Determine the [X, Y] coordinate at the center of the cell enclosing the given text.  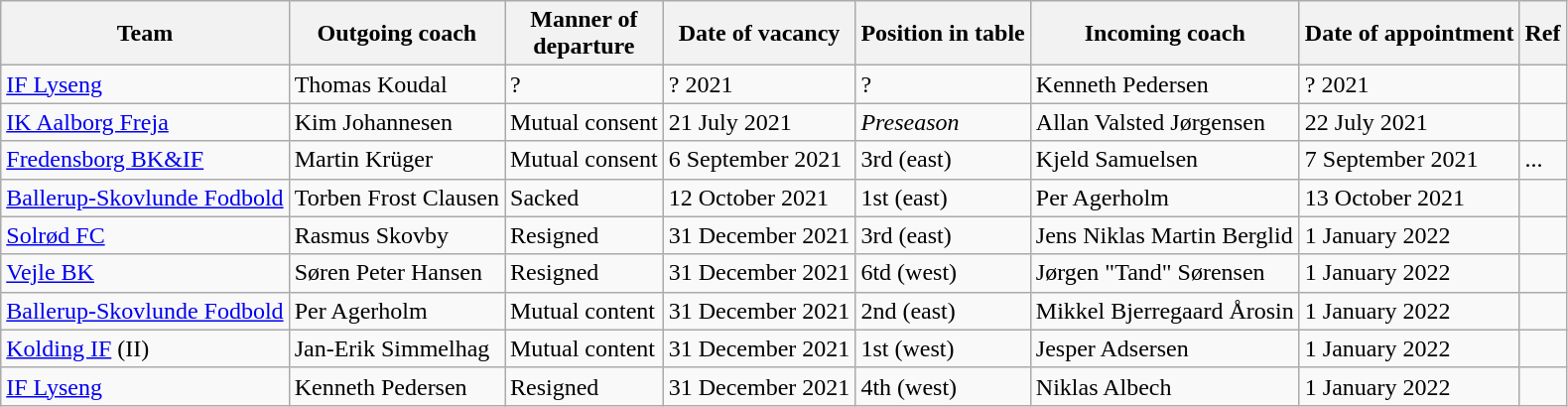
4th (west) [943, 386]
Incoming coach [1165, 34]
Jan-Erik Simmelhag [397, 348]
Allan Valsted Jørgensen [1165, 122]
1st (west) [943, 348]
Vejle BK [145, 273]
Ref [1542, 34]
2nd (east) [943, 311]
13 October 2021 [1409, 198]
6td (west) [943, 273]
Mikkel Bjerregaard Årosin [1165, 311]
Fredensborg BK&IF [145, 160]
Thomas Koudal [397, 84]
Martin Krüger [397, 160]
Preseason [943, 122]
Manner ofdeparture [584, 34]
Niklas Albech [1165, 386]
Team [145, 34]
Date of vacancy [759, 34]
Jørgen "Tand" Sørensen [1165, 273]
7 September 2021 [1409, 160]
Jesper Adsersen [1165, 348]
Torben Frost Clausen [397, 198]
IK Aalborg Freja [145, 122]
Date of appointment [1409, 34]
21 July 2021 [759, 122]
Outgoing coach [397, 34]
Kolding IF (II) [145, 348]
... [1542, 160]
Rasmus Skovby [397, 235]
Kjeld Samuelsen [1165, 160]
22 July 2021 [1409, 122]
6 September 2021 [759, 160]
1st (east) [943, 198]
Position in table [943, 34]
Kim Johannesen [397, 122]
12 October 2021 [759, 198]
Solrød FC [145, 235]
Sacked [584, 198]
Søren Peter Hansen [397, 273]
Jens Niklas Martin Berglid [1165, 235]
